Locate the cell with the specified text and output its [x, y] center coordinate. 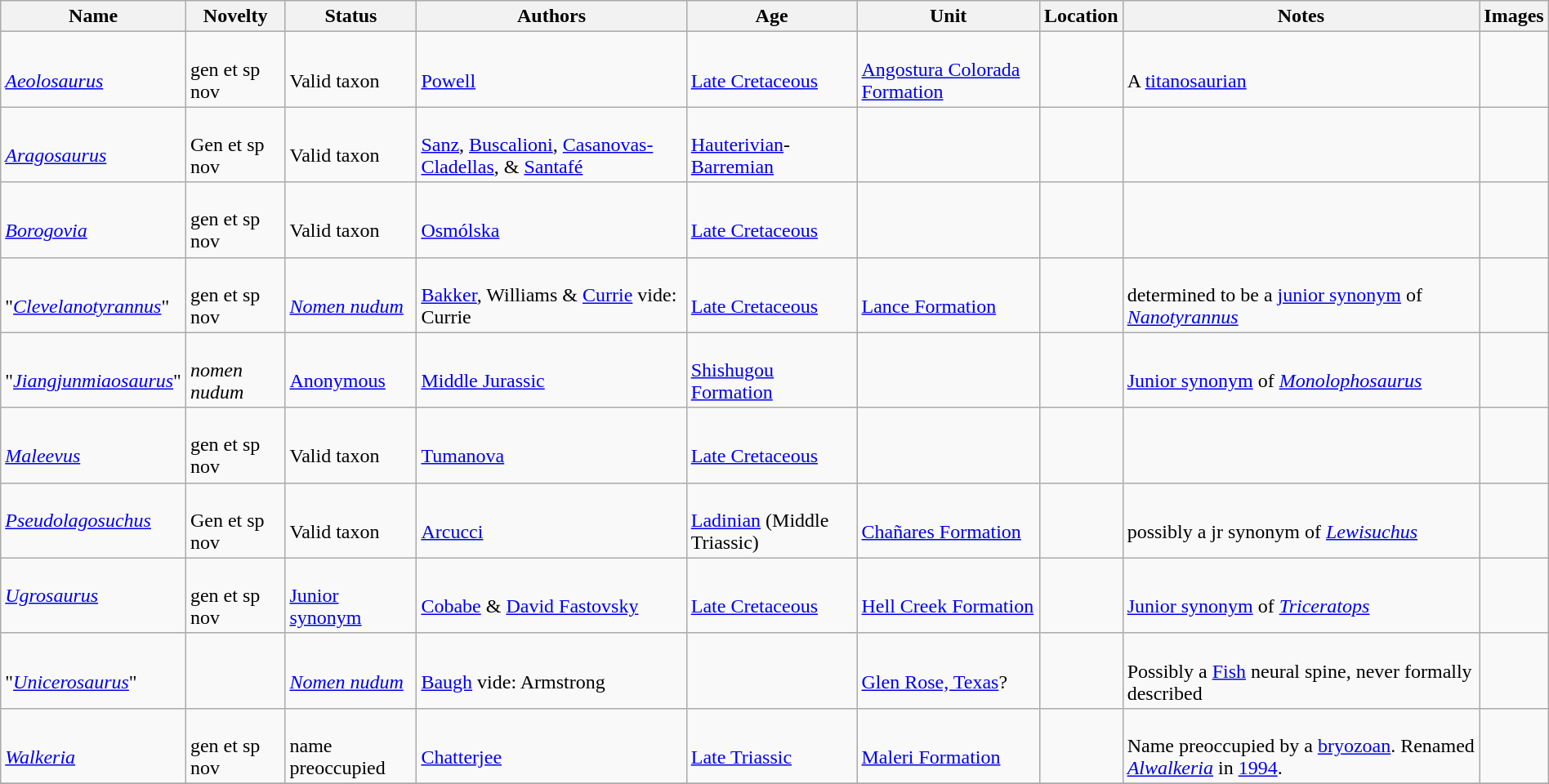
Powell [551, 69]
name preoccupied [351, 746]
Pseudolagosuchus [93, 520]
Arcucci [551, 520]
"Jiangjunmiaosaurus" [93, 370]
Chañares Formation [948, 520]
Name [93, 16]
Maleevus [93, 445]
Chatterjee [551, 746]
Sanz, Buscalioni, Casanovas-Cladellas, & Santafé [551, 145]
"Unicerosaurus" [93, 670]
Anonymous [351, 370]
determined to be a junior synonym of Nanotyrannus [1301, 295]
Bakker, Williams & Currie vide: Currie [551, 295]
Cobabe & David Fastovsky [551, 595]
Notes [1301, 16]
Tumanova [551, 445]
Late Triassic [771, 746]
Age [771, 16]
Novelty [235, 16]
Baugh vide: Armstrong [551, 670]
Images [1514, 16]
"Clevelanotyrannus" [93, 295]
Possibly a Fish neural spine, never formally described [1301, 670]
A titanosaurian [1301, 69]
Hell Creek Formation [948, 595]
Status [351, 16]
Borogovia [93, 220]
Hauterivian-Barremian [771, 145]
Unit [948, 16]
possibly a jr synonym of Lewisuchus [1301, 520]
Authors [551, 16]
Angostura Colorada Formation [948, 69]
Aeolosaurus [93, 69]
Junior synonym [351, 595]
Walkeria [93, 746]
Maleri Formation [948, 746]
Junior synonym of Triceratops [1301, 595]
Ladinian (Middle Triassic) [771, 520]
Shishugou Formation [771, 370]
Junior synonym of Monolophosaurus [1301, 370]
Middle Jurassic [551, 370]
Location [1081, 16]
nomen nudum [235, 370]
Name preoccupied by a bryozoan. Renamed Alwalkeria in 1994. [1301, 746]
Lance Formation [948, 295]
Osmólska [551, 220]
Ugrosaurus [93, 595]
Aragosaurus [93, 145]
Glen Rose, Texas? [948, 670]
